Capture the cell that displays the provided text and extract its [X, Y] central coordinate. 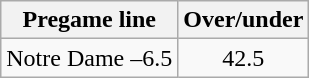
Over/under [244, 20]
42.5 [244, 58]
Notre Dame –6.5 [90, 58]
Pregame line [90, 20]
